Locate the cell with the specified text and output its (X, Y) center coordinate. 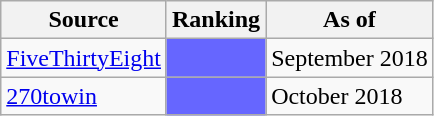
FiveThirtyEight (84, 58)
Ranking (216, 20)
October 2018 (350, 96)
September 2018 (350, 58)
Source (84, 20)
As of (350, 20)
270towin (84, 96)
